Return (x, y) of the center of cell containing provided text 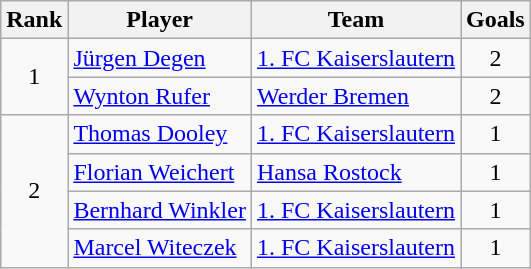
Rank (34, 20)
Werder Bremen (356, 96)
Player (160, 20)
Marcel Witeczek (160, 248)
Bernhard Winkler (160, 210)
Wynton Rufer (160, 96)
Goals (495, 20)
Florian Weichert (160, 172)
Thomas Dooley (160, 134)
Team (356, 20)
Jürgen Degen (160, 58)
Hansa Rostock (356, 172)
